Provide the (x, y) coordinate of the cell's center where the given text is located.  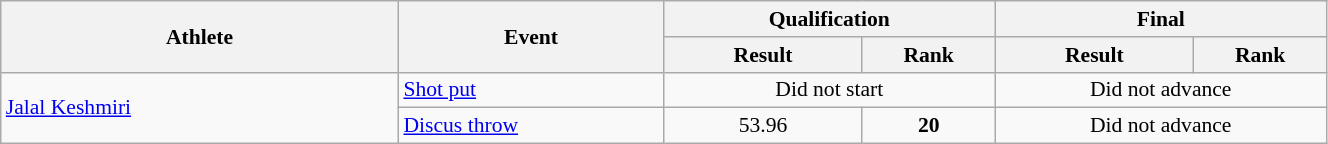
Event (530, 36)
53.96 (764, 126)
Athlete (200, 36)
20 (928, 126)
Shot put (530, 90)
Jalal Keshmiri (200, 108)
Discus throw (530, 126)
Qualification (830, 19)
Did not start (830, 90)
Final (1160, 19)
